Capture the cell that displays the provided text and extract its (X, Y) central coordinate. 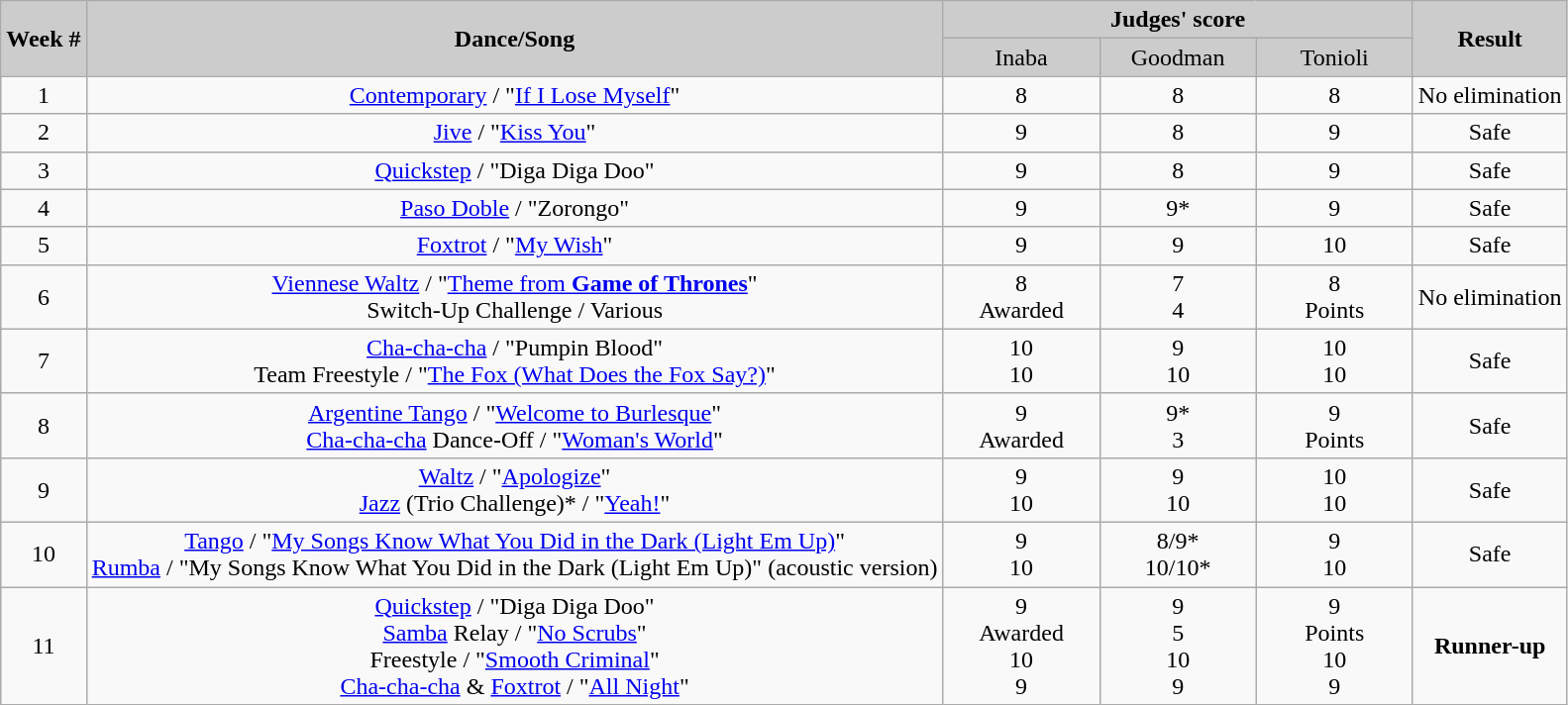
9Awarded (1021, 426)
Week # (44, 39)
Dance/Song (515, 39)
3 (44, 170)
5 (44, 246)
Foxtrot / "My Wish" (515, 246)
2 (44, 133)
Contemporary / "If I Lose Myself" (515, 95)
Inaba (1021, 57)
Paso Doble / "Zorongo" (515, 208)
Judges' score (1178, 20)
8Points (1334, 297)
9Awarded109 (1021, 646)
Viennese Waltz / "Theme from Game of Thrones"Switch-Up Challenge / Various (515, 297)
Waltz / "Apologize"Jazz (Trio Challenge)* / "Yeah!" (515, 489)
74 (1178, 297)
Runner-up (1490, 646)
Jive / "Kiss You" (515, 133)
Result (1490, 39)
9Points (1334, 426)
95109 (1178, 646)
9*3 (1178, 426)
6 (44, 297)
7 (44, 360)
Tango / "My Songs Know What You Did in the Dark (Light Em Up)"Rumba / "My Songs Know What You Did in the Dark (Light Em Up)" (acoustic version) (515, 554)
1 (44, 95)
8/9*10/10* (1178, 554)
Quickstep / "Diga Diga Doo"Samba Relay / "No Scrubs"Freestyle / "Smooth Criminal"Cha-cha-cha & Foxtrot / "All Night" (515, 646)
11 (44, 646)
Quickstep / "Diga Diga Doo" (515, 170)
9Points109 (1334, 646)
Argentine Tango / "Welcome to Burlesque"Cha-cha-cha Dance-Off / "Woman's World" (515, 426)
Goodman (1178, 57)
Cha-cha-cha / "Pumpin Blood"Team Freestyle / "The Fox (What Does the Fox Say?)" (515, 360)
4 (44, 208)
9* (1178, 208)
8Awarded (1021, 297)
Tonioli (1334, 57)
